Scan for the cell matching the given text and deliver its (x, y) coordinate at center. 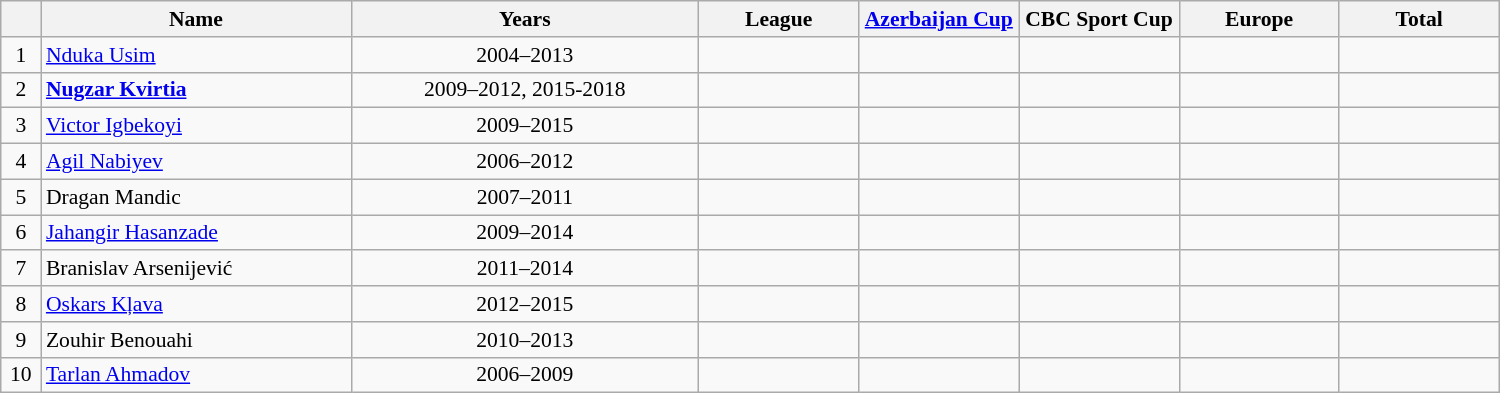
2009–2014 (525, 233)
Total (1419, 19)
League (779, 19)
Tarlan Ahmadov (196, 375)
Europe (1259, 19)
6 (21, 233)
2009–2015 (525, 126)
1 (21, 55)
2012–2015 (525, 304)
8 (21, 304)
Agil Nabiyev (196, 162)
7 (21, 269)
Nugzar Kvirtia (196, 90)
Jahangir Hasanzade (196, 233)
2007–2011 (525, 197)
Victor Igbekoyi (196, 126)
Nduka Usim (196, 55)
Branislav Arsenijević (196, 269)
5 (21, 197)
CBC Sport Cup (1099, 19)
Name (196, 19)
9 (21, 340)
2006–2012 (525, 162)
Dragan Mandic (196, 197)
2 (21, 90)
2006–2009 (525, 375)
Oskars Kļava (196, 304)
2011–2014 (525, 269)
2004–2013 (525, 55)
Zouhir Benouahi (196, 340)
10 (21, 375)
2010–2013 (525, 340)
4 (21, 162)
2009–2012, 2015-2018 (525, 90)
3 (21, 126)
Years (525, 19)
Azerbaijan Cup (939, 19)
